Scan for the cell matching the given text and deliver its (X, Y) coordinate at center. 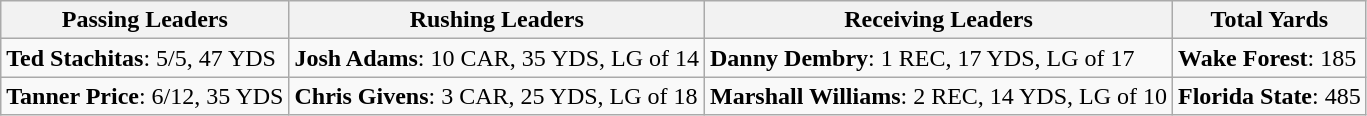
Rushing Leaders (497, 20)
Total Yards (1270, 20)
Tanner Price: 6/12, 35 YDS (145, 96)
Receiving Leaders (939, 20)
Ted Stachitas: 5/5, 47 YDS (145, 58)
Chris Givens: 3 CAR, 25 YDS, LG of 18 (497, 96)
Danny Dembry: 1 REC, 17 YDS, LG of 17 (939, 58)
Marshall Williams: 2 REC, 14 YDS, LG of 10 (939, 96)
Florida State: 485 (1270, 96)
Wake Forest: 185 (1270, 58)
Passing Leaders (145, 20)
Josh Adams: 10 CAR, 35 YDS, LG of 14 (497, 58)
